Pinpoint the cell where the given text exists, returning its [X, Y] midpoint coordinate. 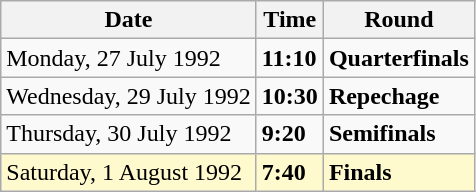
Repechage [398, 96]
Monday, 27 July 1992 [129, 58]
10:30 [290, 96]
7:40 [290, 172]
11:10 [290, 58]
9:20 [290, 134]
Finals [398, 172]
Thursday, 30 July 1992 [129, 134]
Wednesday, 29 July 1992 [129, 96]
Quarterfinals [398, 58]
Saturday, 1 August 1992 [129, 172]
Date [129, 20]
Time [290, 20]
Round [398, 20]
Semifinals [398, 134]
